Return the (x, y) coordinate for the center point of the cell that contains the specified text.  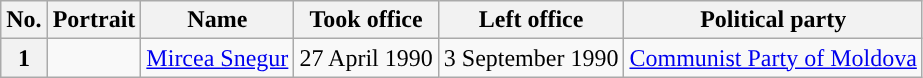
27 April 1990 (366, 58)
No. (24, 20)
Political party (773, 20)
Name (218, 20)
Took office (366, 20)
3 September 1990 (531, 58)
Left office (531, 20)
Communist Party of Moldova (773, 58)
Mircea Snegur (218, 58)
Portrait (94, 20)
1 (24, 58)
